Capture the cell that displays the provided text and extract its [x, y] central coordinate. 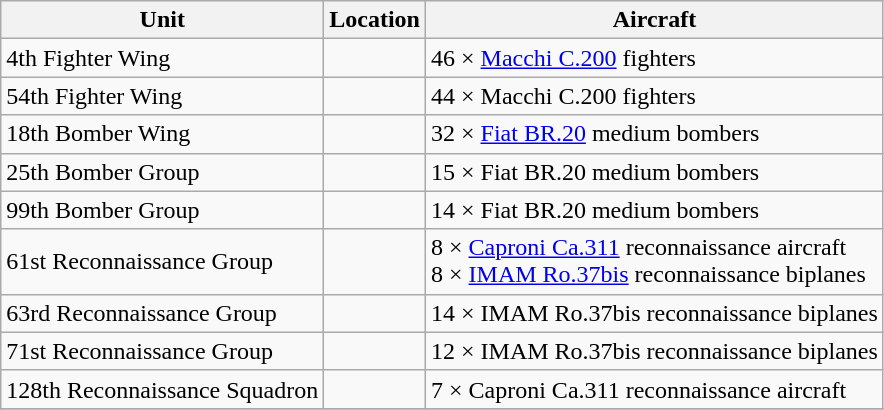
32 × Fiat BR.20 medium bombers [654, 134]
71st Reconnaissance Group [162, 351]
14 × IMAM Ro.37bis reconnaissance biplanes [654, 313]
12 × IMAM Ro.37bis reconnaissance biplanes [654, 351]
4th Fighter Wing [162, 58]
54th Fighter Wing [162, 96]
Unit [162, 20]
15 × Fiat BR.20 medium bombers [654, 172]
46 × Macchi C.200 fighters [654, 58]
99th Bomber Group [162, 210]
Aircraft [654, 20]
61st Reconnaissance Group [162, 262]
8 × Caproni Ca.311 reconnaissance aircraft8 × IMAM Ro.37bis reconnaissance biplanes [654, 262]
Location [375, 20]
18th Bomber Wing [162, 134]
14 × Fiat BR.20 medium bombers [654, 210]
7 × Caproni Ca.311 reconnaissance aircraft [654, 389]
128th Reconnaissance Squadron [162, 389]
25th Bomber Group [162, 172]
44 × Macchi C.200 fighters [654, 96]
63rd Reconnaissance Group [162, 313]
